Extract the (X, Y) coordinate from the center of the cell holding the provided text.  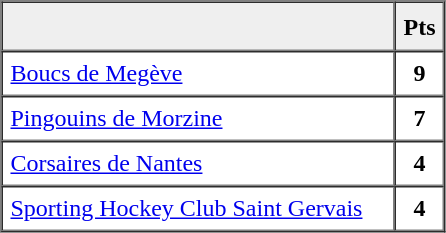
Sporting Hockey Club Saint Gervais (198, 208)
9 (419, 74)
Pts (419, 27)
Corsaires de Nantes (198, 164)
Boucs de Megève (198, 74)
7 (419, 118)
Pingouins de Morzine (198, 118)
